Return the [X, Y] coordinate for the center point of the cell that contains the specified text.  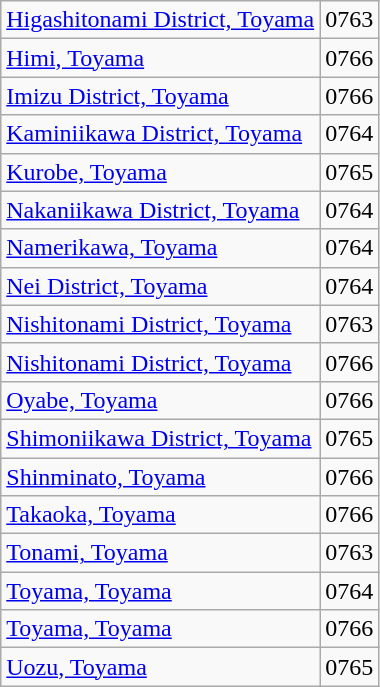
Namerikawa, Toyama [160, 248]
Himi, Toyama [160, 58]
Nei District, Toyama [160, 286]
Higashitonami District, Toyama [160, 20]
Shinminato, Toyama [160, 477]
Imizu District, Toyama [160, 96]
Shimoniikawa District, Toyama [160, 438]
Nakaniikawa District, Toyama [160, 210]
Kaminiikawa District, Toyama [160, 134]
Oyabe, Toyama [160, 400]
Kurobe, Toyama [160, 172]
Takaoka, Toyama [160, 515]
Tonami, Toyama [160, 553]
Uozu, Toyama [160, 667]
